Locate the cell with the specified text and output its (X, Y) center coordinate. 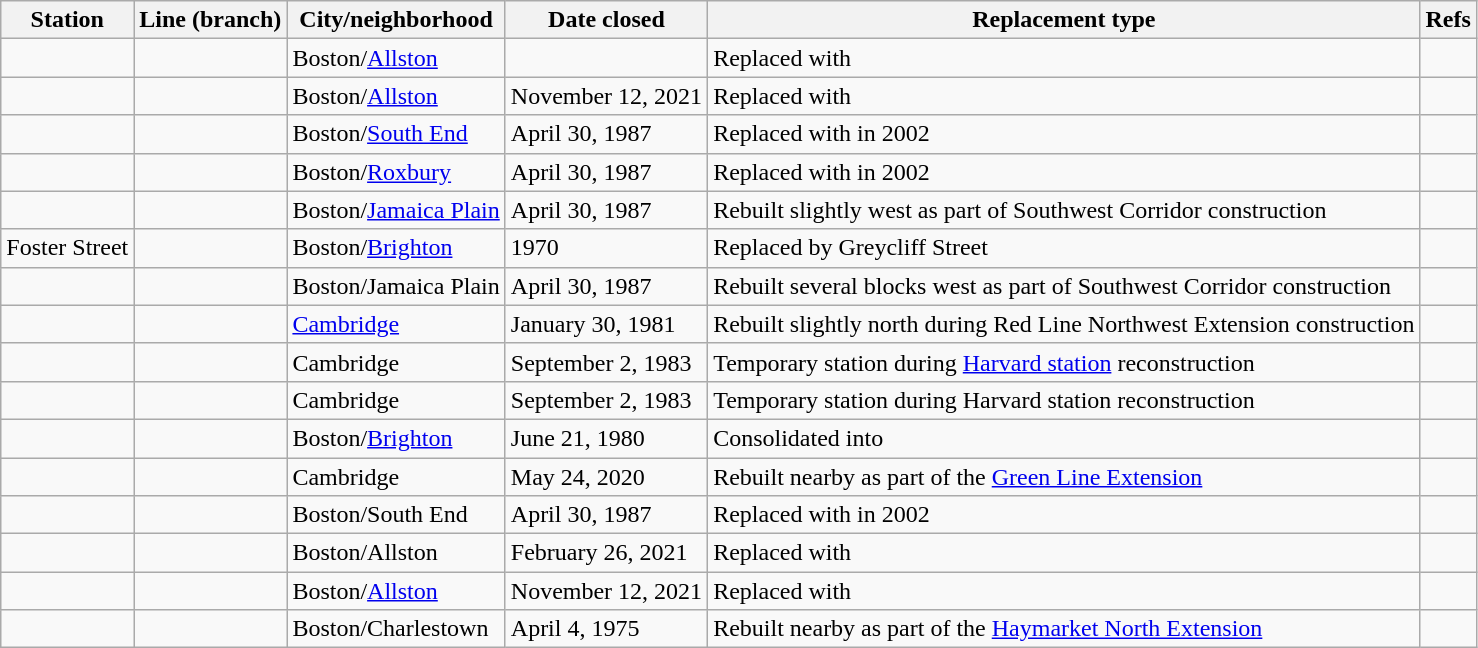
Rebuilt nearby as part of the Haymarket North Extension (1064, 629)
Date closed (606, 20)
June 21, 1980 (606, 438)
Rebuilt nearby as part of the Green Line Extension (1064, 477)
April 4, 1975 (606, 629)
January 30, 1981 (606, 324)
Rebuilt slightly north during Red Line Northwest Extension construction (1064, 324)
Consolidated into (1064, 438)
Boston/Charlestown (396, 629)
February 26, 2021 (606, 553)
1970 (606, 248)
Foster Street (68, 248)
Rebuilt several blocks west as part of Southwest Corridor construction (1064, 286)
Replacement type (1064, 20)
Station (68, 20)
Rebuilt slightly west as part of Southwest Corridor construction (1064, 210)
Replaced by Greycliff Street (1064, 248)
Boston/Roxbury (396, 172)
Refs (1448, 20)
May 24, 2020 (606, 477)
City/neighborhood (396, 20)
Line (branch) (210, 20)
